Capture the cell that displays the provided text and extract its (X, Y) central coordinate. 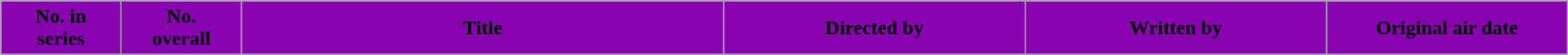
No. inseries (61, 28)
Written by (1175, 28)
Original air date (1447, 28)
No.overall (181, 28)
Title (483, 28)
Directed by (874, 28)
